From the cell containing the given text, extract its center point as (X, Y) coordinate. 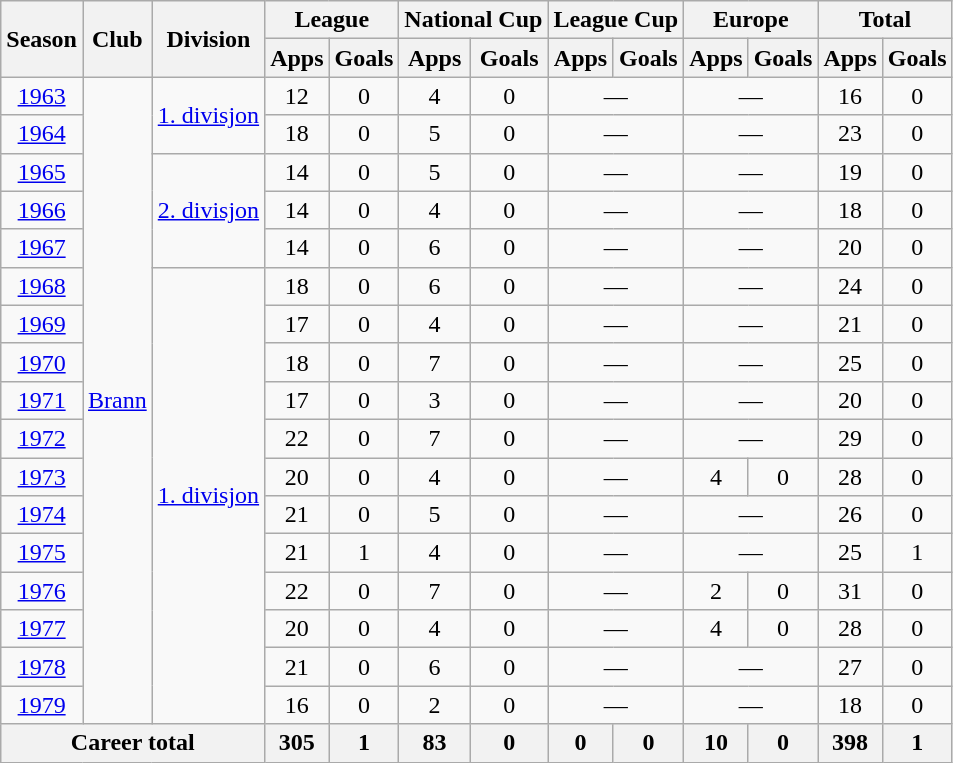
1979 (42, 705)
Brann (117, 400)
1973 (42, 477)
League Cup (616, 20)
1974 (42, 515)
3 (435, 400)
29 (850, 438)
1964 (42, 134)
398 (850, 743)
1969 (42, 324)
1977 (42, 629)
1965 (42, 172)
1963 (42, 96)
1968 (42, 286)
12 (297, 96)
1975 (42, 553)
2. divisjon (208, 210)
31 (850, 591)
10 (716, 743)
1966 (42, 210)
1978 (42, 667)
1970 (42, 362)
24 (850, 286)
19 (850, 172)
27 (850, 667)
83 (435, 743)
23 (850, 134)
Career total (133, 743)
National Cup (474, 20)
Division (208, 39)
League (332, 20)
Season (42, 39)
1972 (42, 438)
Club (117, 39)
1967 (42, 248)
305 (297, 743)
26 (850, 515)
Europe (751, 20)
1971 (42, 400)
Total (885, 20)
1976 (42, 591)
